Search for the cell housing the specified text and yield its (X, Y) center coordinate. 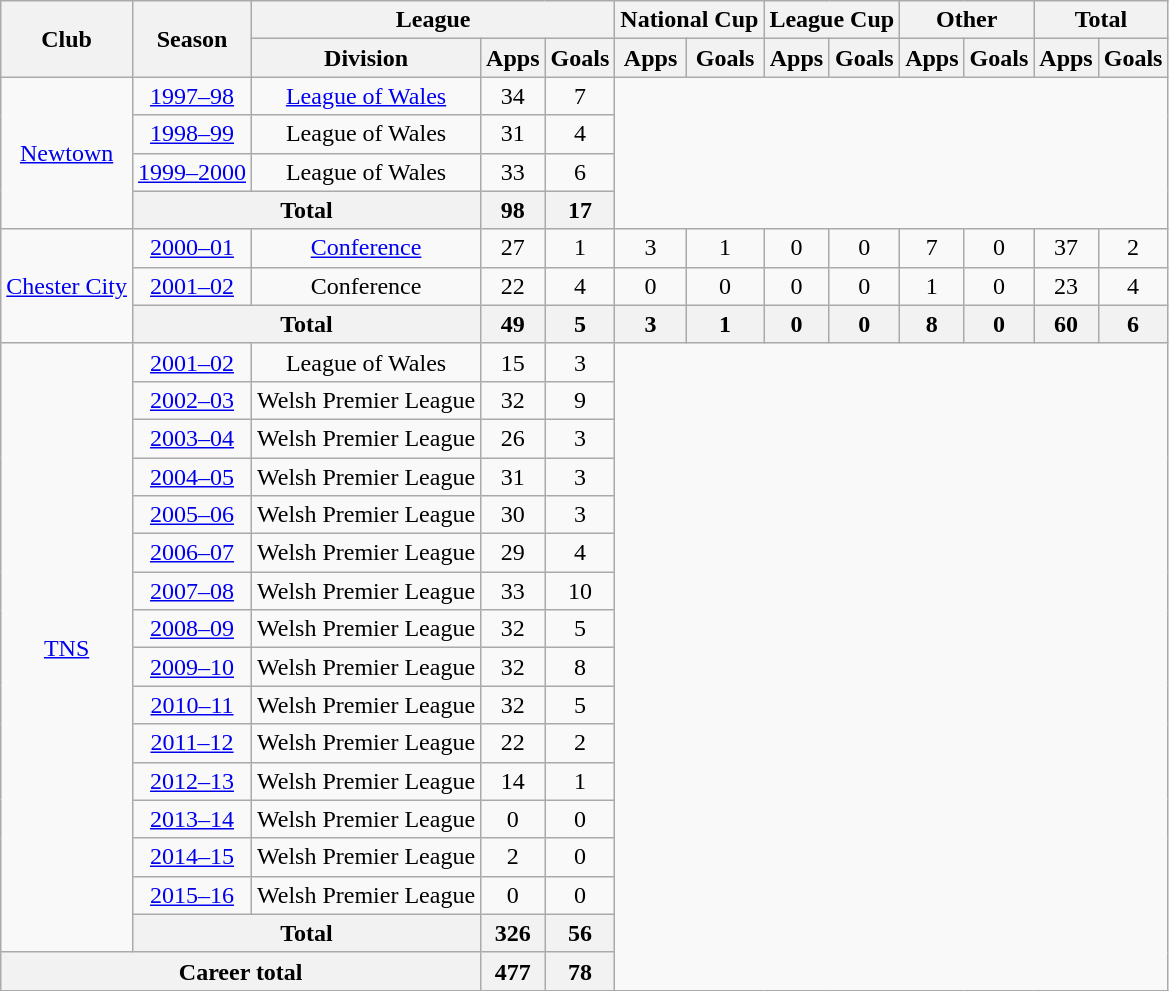
2005–06 (192, 515)
326 (513, 933)
1999–2000 (192, 172)
2014–15 (192, 857)
27 (513, 248)
National Cup (690, 20)
2009–10 (192, 667)
League (434, 20)
2008–09 (192, 629)
9 (580, 400)
Division (366, 58)
Club (67, 39)
2012–13 (192, 781)
Chester City (67, 286)
56 (580, 933)
15 (513, 362)
Season (192, 39)
2000–01 (192, 248)
TNS (67, 648)
Newtown (67, 153)
29 (513, 553)
2003–04 (192, 438)
2004–05 (192, 477)
2002–03 (192, 400)
23 (1066, 286)
2013–14 (192, 819)
477 (513, 971)
49 (513, 324)
Other (967, 20)
14 (513, 781)
2011–12 (192, 743)
98 (513, 210)
2006–07 (192, 553)
1997–98 (192, 96)
10 (580, 591)
2010–11 (192, 705)
Career total (241, 971)
60 (1066, 324)
78 (580, 971)
1998–99 (192, 134)
2007–08 (192, 591)
17 (580, 210)
League Cup (832, 20)
37 (1066, 248)
2015–16 (192, 895)
34 (513, 96)
30 (513, 515)
26 (513, 438)
